For the text-containing cell, return its midpoint in [x, y] coordinate format. 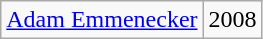
Adam Emmenecker [102, 20]
2008 [232, 20]
